Identify which cell holds the provided text, then report its (x, y) central coordinate. 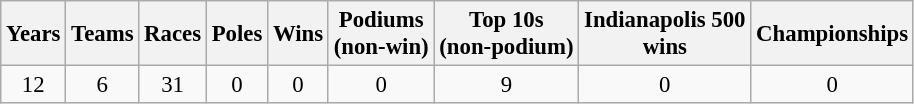
12 (34, 85)
Podiums(non-win) (381, 34)
Teams (102, 34)
31 (173, 85)
Poles (236, 34)
9 (506, 85)
Races (173, 34)
Top 10s(non-podium) (506, 34)
Championships (832, 34)
6 (102, 85)
Wins (298, 34)
Indianapolis 500 wins (665, 34)
Years (34, 34)
